Locate the cell with the specified text and output its [x, y] center coordinate. 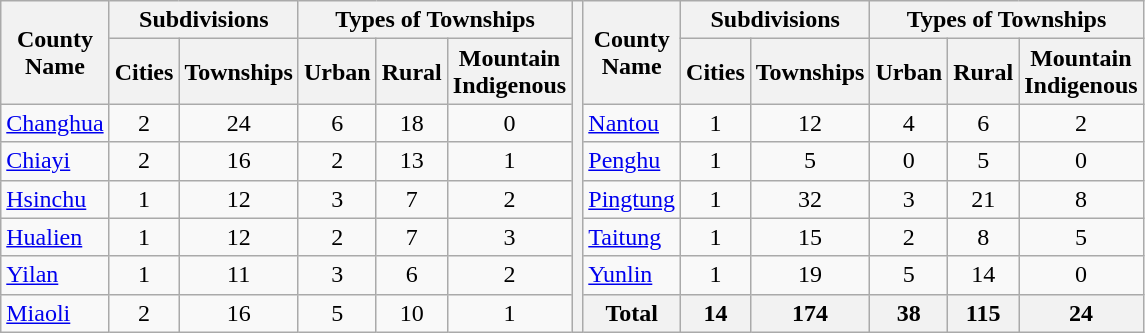
115 [984, 313]
32 [810, 199]
Changhua [55, 123]
11 [239, 275]
Nantou [632, 123]
Penghu [632, 161]
4 [909, 123]
Chiayi [55, 161]
19 [810, 275]
174 [810, 313]
Miaoli [55, 313]
Taitung [632, 237]
21 [984, 199]
Yilan [55, 275]
13 [412, 161]
38 [909, 313]
Hualien [55, 237]
15 [810, 237]
Total [632, 313]
10 [412, 313]
Yunlin [632, 275]
18 [412, 123]
Pingtung [632, 199]
Hsinchu [55, 199]
